Determine the (x, y) coordinate at the center of the cell enclosing the given text.  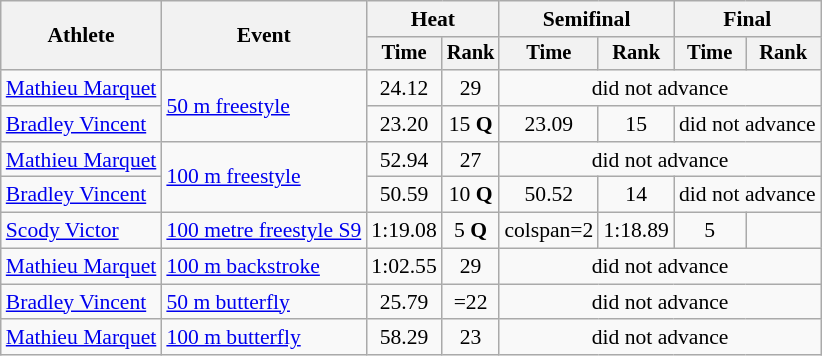
50.52 (548, 195)
27 (471, 160)
100 m freestyle (264, 178)
58.29 (404, 338)
5 (710, 231)
24.12 (404, 88)
50 m butterfly (264, 302)
25.79 (404, 302)
Athlete (82, 36)
100 metre freestyle S9 (264, 231)
colspan=2 (548, 231)
50.59 (404, 195)
5 Q (471, 231)
Heat (432, 19)
100 m backstroke (264, 267)
23.09 (548, 124)
15 Q (471, 124)
1:18.89 (636, 231)
10 Q (471, 195)
Semifinal (586, 19)
50 m freestyle (264, 106)
100 m butterfly (264, 338)
52.94 (404, 160)
23 (471, 338)
1:02.55 (404, 267)
=22 (471, 302)
Scody Victor (82, 231)
1:19.08 (404, 231)
23.20 (404, 124)
Final (748, 19)
14 (636, 195)
15 (636, 124)
Event (264, 36)
